Determine the [X, Y] coordinate at the center of the cell enclosing the given text.  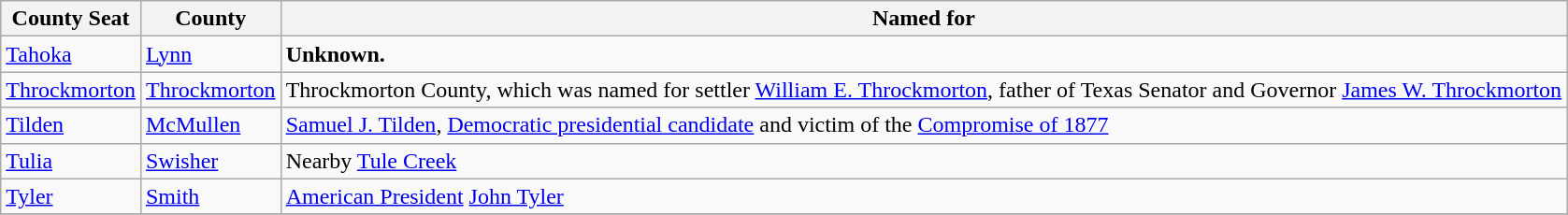
Samuel J. Tilden, Democratic presidential candidate and victim of the Compromise of 1877 [924, 125]
Smith [210, 196]
Tilden [71, 125]
Tahoka [71, 54]
Swisher [210, 161]
American President John Tyler [924, 196]
Unknown. [924, 54]
Throckmorton County, which was named for settler William E. Throckmorton, father of Texas Senator and Governor James W. Throckmorton [924, 90]
Nearby Tule Creek [924, 161]
Tyler [71, 196]
Named for [924, 19]
Tulia [71, 161]
County [210, 19]
McMullen [210, 125]
County Seat [71, 19]
Lynn [210, 54]
